From the cell containing the given text, extract its center point as [x, y] coordinate. 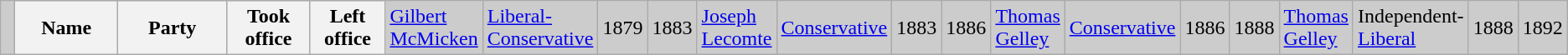
Name [67, 28]
Party [173, 28]
Gilbert McMicken [434, 28]
Left office [348, 28]
Liberal-Conservative [540, 28]
Took office [268, 28]
1879 [623, 28]
Joseph Lecomte [737, 28]
1892 [1543, 28]
Independent-Liberal [1411, 28]
